Provide the [x, y] coordinate of the cell's center where the given text is located.  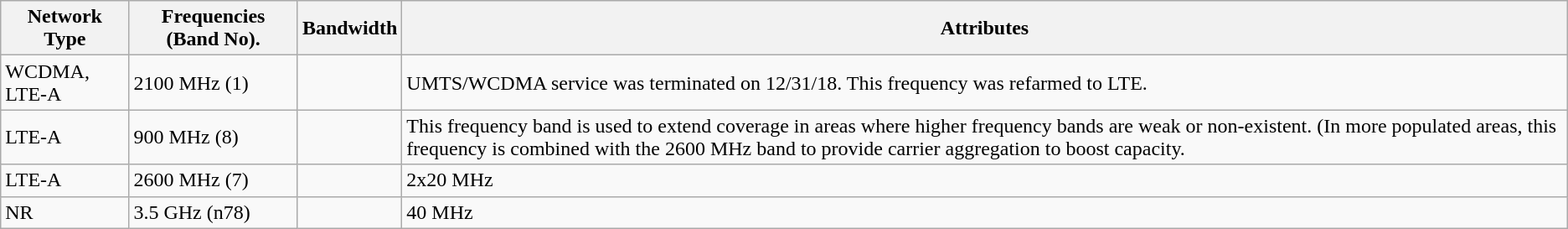
3.5 GHz (n78) [213, 212]
2100 MHz (1) [213, 82]
40 MHz [985, 212]
2x20 MHz [985, 180]
Frequencies (Band No). [213, 29]
Network Type [65, 29]
900 MHz (8) [213, 138]
Attributes [985, 29]
Bandwidth [349, 29]
NR [65, 212]
UMTS/WCDMA service was terminated on 12/31/18. This frequency was refarmed to LTE. [985, 82]
2600 MHz (7) [213, 180]
WCDMA, LTE-A [65, 82]
